Search for the cell housing the specified text and yield its (X, Y) center coordinate. 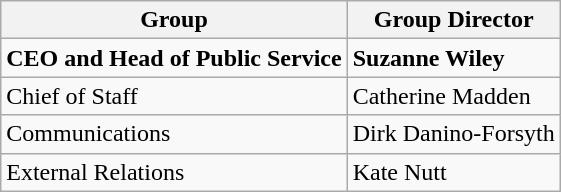
Dirk Danino-Forsyth (454, 134)
External Relations (174, 172)
Communications (174, 134)
Catherine Madden (454, 96)
Chief of Staff (174, 96)
Group Director (454, 20)
CEO and Head of Public Service (174, 58)
Group (174, 20)
Suzanne Wiley (454, 58)
Kate Nutt (454, 172)
